Search for the cell housing the specified text and yield its [x, y] center coordinate. 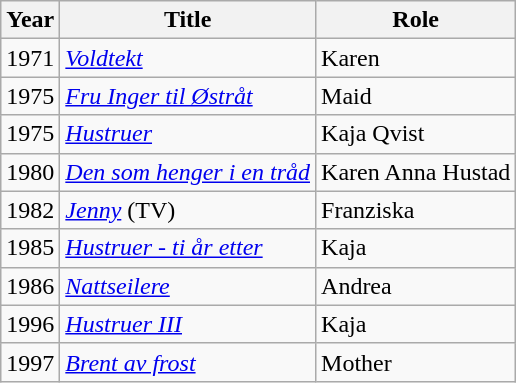
1996 [30, 324]
Year [30, 20]
Role [416, 20]
1985 [30, 248]
Nattseilere [188, 286]
Karen Anna Hustad [416, 172]
1997 [30, 362]
Jenny (TV) [188, 210]
Voldtekt [188, 58]
Brent av frost [188, 362]
Andrea [416, 286]
1986 [30, 286]
Fru Inger til Østråt [188, 96]
Title [188, 20]
Hustruer [188, 134]
Den som henger i en tråd [188, 172]
1980 [30, 172]
Mother [416, 362]
Kaja Qvist [416, 134]
Maid [416, 96]
Hustruer III [188, 324]
1982 [30, 210]
Karen [416, 58]
Franziska [416, 210]
1971 [30, 58]
Hustruer - ti år etter [188, 248]
